Provide the (X, Y) coordinate of the cell's center where the given text is located.  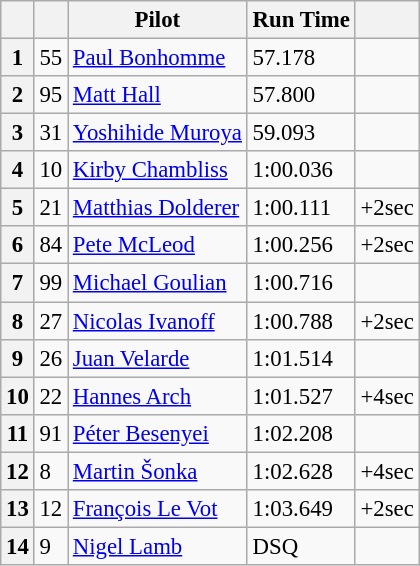
1:00.788 (301, 321)
3 (18, 133)
Nigel Lamb (158, 546)
1 (18, 58)
François Le Vot (158, 509)
1:03.649 (301, 509)
95 (50, 95)
99 (50, 283)
57.800 (301, 95)
31 (50, 133)
55 (50, 58)
14 (18, 546)
Matt Hall (158, 95)
1:00.036 (301, 170)
Péter Besenyei (158, 433)
13 (18, 509)
1:00.256 (301, 245)
11 (18, 433)
4 (18, 170)
21 (50, 208)
Pete McLeod (158, 245)
84 (50, 245)
1:00.716 (301, 283)
Run Time (301, 20)
Martin Šonka (158, 471)
59.093 (301, 133)
Juan Velarde (158, 358)
Kirby Chambliss (158, 170)
Hannes Arch (158, 396)
5 (18, 208)
Nicolas Ivanoff (158, 321)
Pilot (158, 20)
1:02.628 (301, 471)
91 (50, 433)
Michael Goulian (158, 283)
1:02.208 (301, 433)
6 (18, 245)
Yoshihide Muroya (158, 133)
26 (50, 358)
DSQ (301, 546)
1:01.514 (301, 358)
7 (18, 283)
57.178 (301, 58)
Matthias Dolderer (158, 208)
1:00.111 (301, 208)
2 (18, 95)
Paul Bonhomme (158, 58)
1:01.527 (301, 396)
22 (50, 396)
27 (50, 321)
